Provide the (x, y) coordinate of the cell's center where the given text is located.  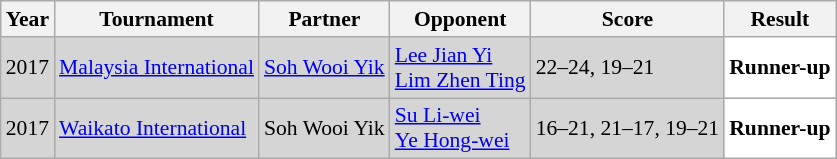
Result (780, 19)
Opponent (460, 19)
Partner (324, 19)
Malaysia International (156, 68)
Lee Jian Yi Lim Zhen Ting (460, 68)
Waikato International (156, 128)
16–21, 21–17, 19–21 (628, 128)
22–24, 19–21 (628, 68)
Tournament (156, 19)
Year (28, 19)
Score (628, 19)
Su Li-wei Ye Hong-wei (460, 128)
